Return [x, y] of the center of cell containing provided text 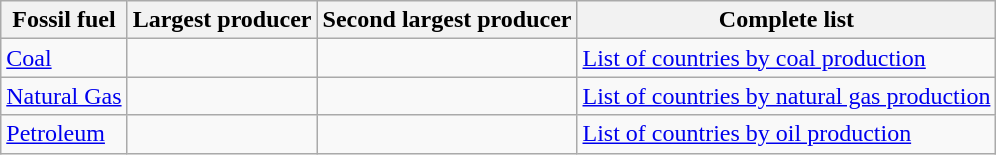
Largest producer [222, 20]
List of countries by coal production [786, 58]
List of countries by oil production [786, 134]
Petroleum [64, 134]
Second largest producer [447, 20]
Fossil fuel [64, 20]
List of countries by natural gas production [786, 96]
Complete list [786, 20]
Natural Gas [64, 96]
Coal [64, 58]
